Search for the cell housing the specified text and yield its [X, Y] center coordinate. 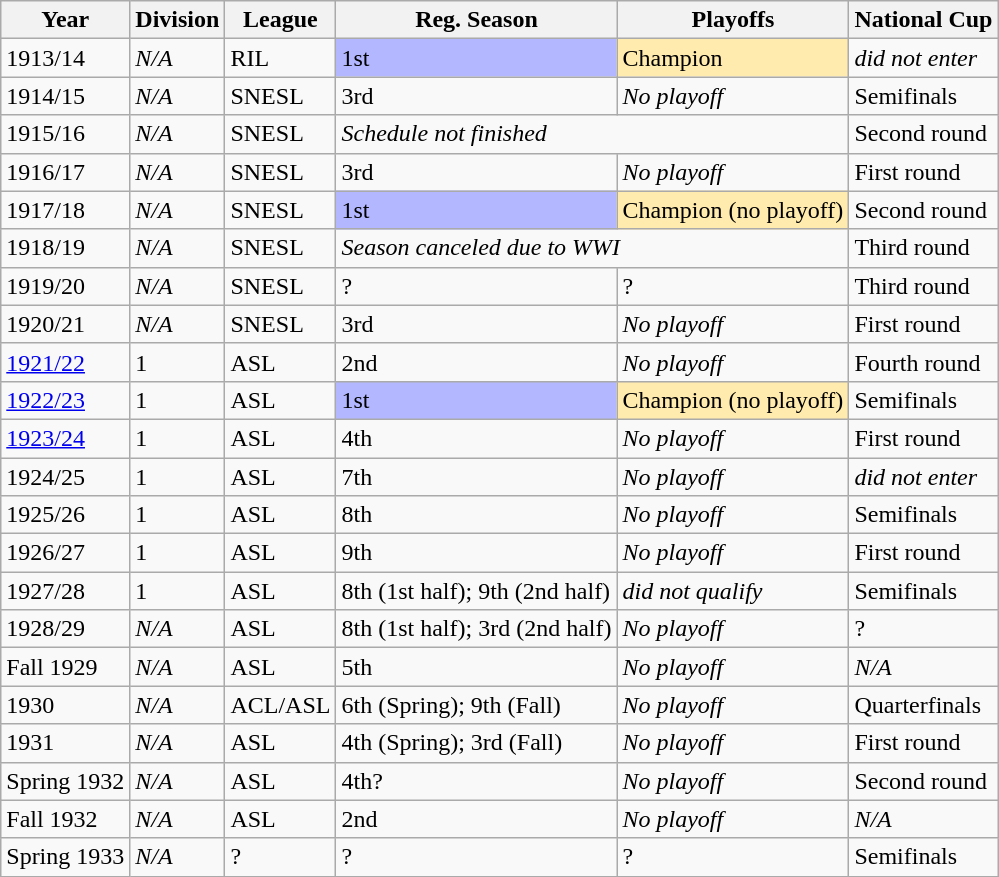
Quarterfinals [924, 705]
7th [476, 477]
Fall 1932 [66, 819]
1931 [66, 743]
Season canceled due to WWI [592, 248]
ACL/ASL [280, 705]
League [280, 20]
Spring 1932 [66, 781]
9th [476, 553]
Playoffs [733, 20]
1925/26 [66, 515]
8th [476, 515]
1916/17 [66, 172]
1921/22 [66, 362]
did not qualify [733, 591]
8th (1st half); 3rd (2nd half) [476, 629]
1922/23 [66, 400]
1927/28 [66, 591]
Champion [733, 58]
1913/14 [66, 58]
1928/29 [66, 629]
1919/20 [66, 286]
RIL [280, 58]
1915/16 [66, 134]
Fourth round [924, 362]
1920/21 [66, 324]
1930 [66, 705]
Reg. Season [476, 20]
1914/15 [66, 96]
Spring 1933 [66, 857]
Division [178, 20]
Year [66, 20]
National Cup [924, 20]
Schedule not finished [592, 134]
5th [476, 667]
1926/27 [66, 553]
6th (Spring); 9th (Fall) [476, 705]
4th? [476, 781]
1918/19 [66, 248]
Fall 1929 [66, 667]
4th [476, 438]
8th (1st half); 9th (2nd half) [476, 591]
1924/25 [66, 477]
1923/24 [66, 438]
1917/18 [66, 210]
4th (Spring); 3rd (Fall) [476, 743]
